For the text-containing cell, return its midpoint in [X, Y] coordinate format. 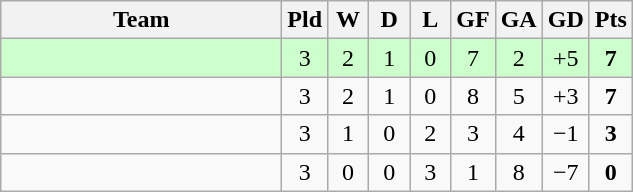
GF [473, 20]
GA [518, 20]
5 [518, 96]
−1 [566, 134]
+5 [566, 58]
−7 [566, 172]
Pts [610, 20]
W [348, 20]
Pld [305, 20]
+3 [566, 96]
Team [142, 20]
L [430, 20]
4 [518, 134]
D [390, 20]
GD [566, 20]
